Identify which cell holds the provided text, then report its [X, Y] central coordinate. 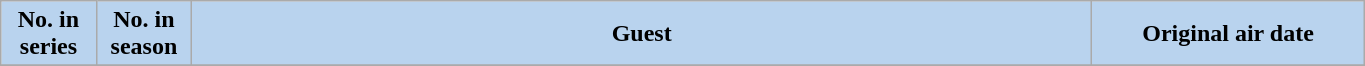
No. inseason [144, 34]
No. inseries [48, 34]
Guest [642, 34]
Original air date [1228, 34]
